From the cell containing the given text, extract its center point as [X, Y] coordinate. 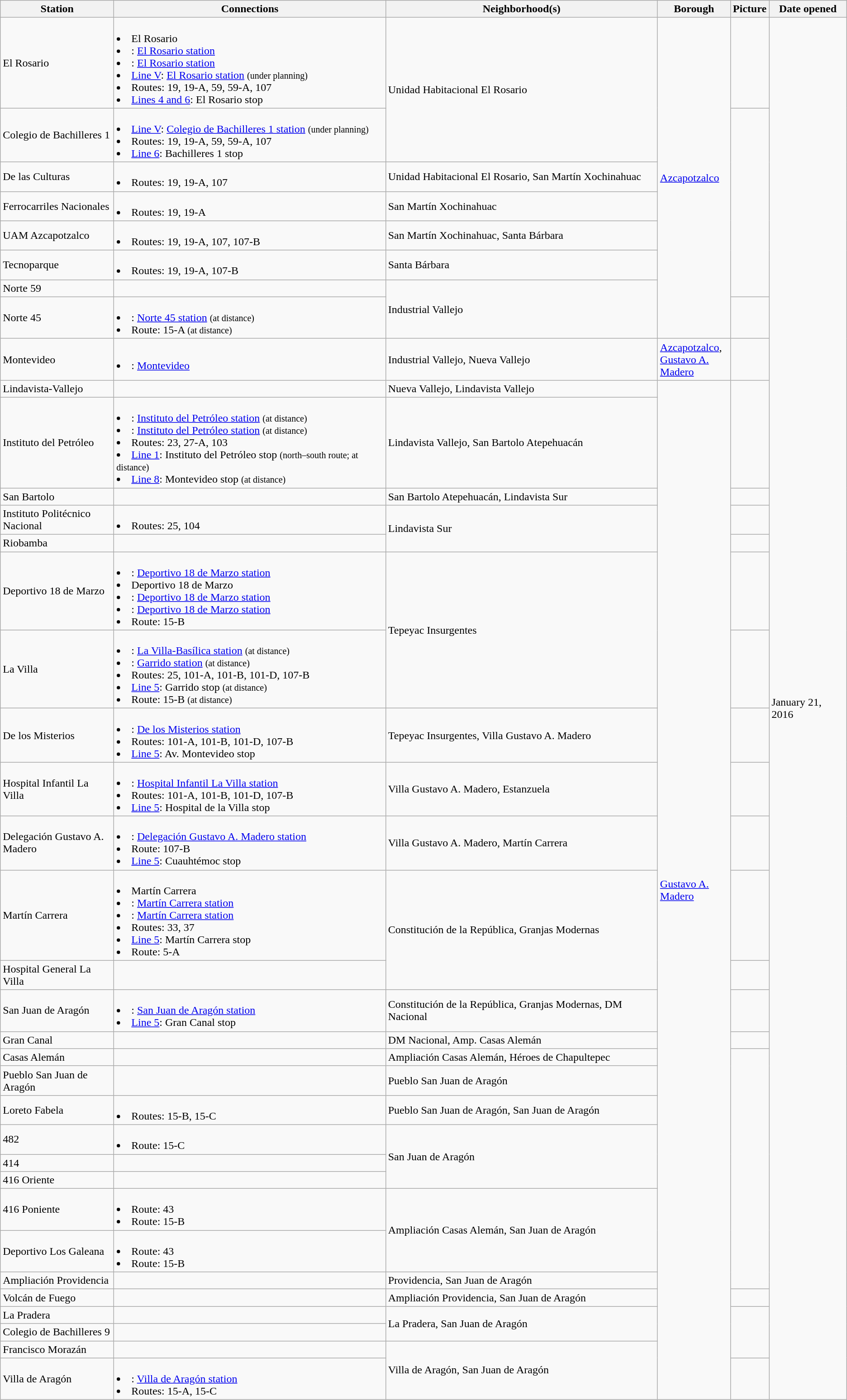
Montevideo [57, 359]
Station [57, 9]
San Martín Xochinahuac [521, 206]
Norte 45 [57, 318]
Gran Canal [57, 1040]
La Pradera, San Juan de Aragón [521, 1324]
Unidad Habitacional El Rosario, San Martín Xochinahuac [521, 176]
Azcapotzalco, Gustavo A. Madero [694, 359]
Loreto Fabela [57, 1110]
San Martín Xochinahuac, Santa Bárbara [521, 235]
Neighborhood(s) [521, 9]
La Villa [57, 669]
Riobamba [57, 543]
Casas Alemán [57, 1057]
Routes: 15-B, 15-C [250, 1110]
Routes: 19, 19-A, 107-B [250, 265]
Constitución de la República, Granjas Modernas [521, 930]
Martín Carrera : Martín Carrera station : Martín Carrera station Routes: 33, 37 Line 5: Martín Carrera stop Route: 5-A [250, 915]
: Deportivo 18 de Marzo station Deportivo 18 de Marzo : Deportivo 18 de Marzo station : Deportivo 18 de Marzo station Route: 15-B [250, 591]
Gustavo A. Madero [694, 890]
Connections [250, 9]
Tepeyac Insurgentes, Villa Gustavo A. Madero [521, 736]
Delegación Gustavo A. Madero [57, 843]
Hospital Infantil La Villa [57, 789]
Routes: 25, 104 [250, 520]
: De los Misterios station Routes: 101-A, 101-B, 101-D, 107-B Line 5: Av. Montevideo stop [250, 736]
Ampliación Casas Alemán, Héroes de Chapultepec [521, 1057]
DM Nacional, Amp. Casas Alemán [521, 1040]
: Villa de Aragón station Routes: 15-A, 15-C [250, 1379]
414 [57, 1163]
Industrial Vallejo [521, 309]
Line V: Colegio de Bachilleres 1 station (under planning) Routes: 19, 19-A, 59, 59-A, 107 Line 6: Bachilleres 1 stop [250, 135]
Lindavista Sur [521, 528]
Instituto Politécnico Nacional [57, 520]
Industrial Vallejo, Nueva Vallejo [521, 359]
Ampliación Providencia [57, 1281]
De los Misterios [57, 736]
Picture [749, 9]
Villa de Aragón [57, 1379]
Deportivo Los Galeana [57, 1251]
: Delegación Gustavo A. Madero station Route: 107-B Line 5: Cuauhtémoc stop [250, 843]
Villa Gustavo A. Madero, Martín Carrera [521, 843]
: Norte 45 station (at distance) Route: 15-A (at distance) [250, 318]
Hospital General La Villa [57, 975]
Providencia, San Juan de Aragón [521, 1281]
416 Oriente [57, 1180]
Colegio de Bachilleres 1 [57, 135]
: San Juan de Aragón station Line 5: Gran Canal stop [250, 1011]
Constitución de la República, Granjas Modernas, DM Nacional [521, 1011]
Volcán de Fuego [57, 1298]
Borough [694, 9]
Tepeyac Insurgentes [521, 630]
Ampliación Casas Alemán, San Juan de Aragón [521, 1230]
Colegio de Bachilleres 9 [57, 1332]
Norte 59 [57, 288]
416 Poniente [57, 1210]
La Pradera [57, 1315]
Instituto del Petróleo [57, 442]
San Bartolo Atepehuacán, Lindavista Sur [521, 496]
Lindavista Vallejo, San Bartolo Atepehuacán [521, 442]
Villa Gustavo A. Madero, Estanzuela [521, 789]
Lindavista-Vallejo [57, 389]
January 21, 2016 [808, 708]
San Bartolo [57, 496]
Deportivo 18 de Marzo [57, 591]
Routes: 19, 19-A, 107 [250, 176]
Ampliación Providencia, San Juan de Aragón [521, 1298]
Ferrocarriles Nacionales [57, 206]
Santa Bárbara [521, 265]
De las Culturas [57, 176]
: Hospital Infantil La Villa station Routes: 101-A, 101-B, 101-D, 107-B Line 5: Hospital de la Villa stop [250, 789]
Unidad Habitacional El Rosario [521, 90]
Pueblo San Juan de Aragón, San Juan de Aragón [521, 1110]
482 [57, 1139]
El Rosario [57, 63]
Date opened [808, 9]
Francisco Morazán [57, 1349]
Martín Carrera [57, 915]
Azcapotzalco [694, 178]
UAM Azcapotzalco [57, 235]
Route: 15-C [250, 1139]
Tecnoparque [57, 265]
: Montevideo [250, 359]
Routes: 19, 19-A [250, 206]
Nueva Vallejo, Lindavista Vallejo [521, 389]
Routes: 19, 19-A, 107, 107-B [250, 235]
Villa de Aragón, San Juan de Aragón [521, 1370]
